Find where the given text appears and provide that cell's center as (x, y) coordinate. 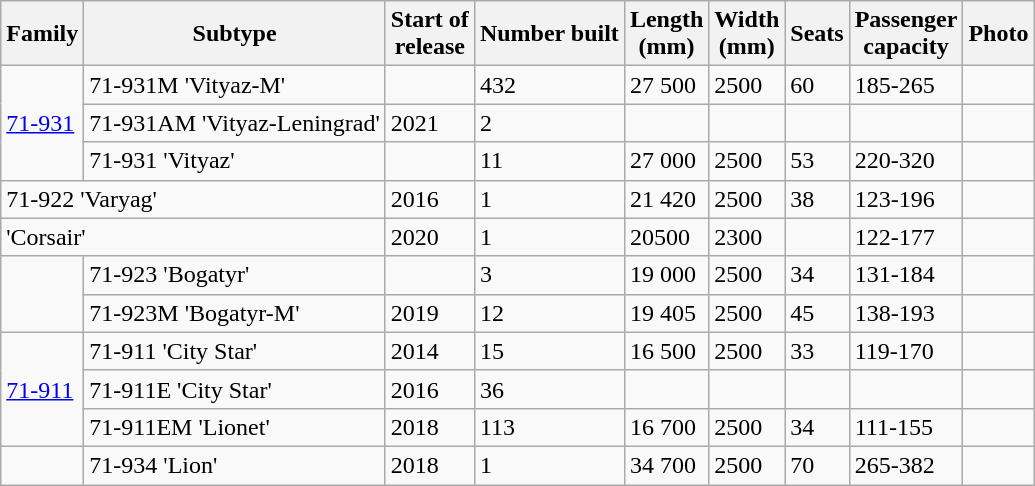
34 700 (666, 465)
113 (549, 427)
Photo (998, 34)
27 500 (666, 85)
2 (549, 123)
27 000 (666, 161)
432 (549, 85)
'Corsair' (194, 237)
Passengercapacity (906, 34)
20500 (666, 237)
Family (42, 34)
71-911 'City Star' (235, 351)
2019 (430, 313)
53 (817, 161)
71-911ЕМ 'Lionet' (235, 427)
2014 (430, 351)
45 (817, 313)
60 (817, 85)
19 000 (666, 275)
16 500 (666, 351)
71-934 'Lion' (235, 465)
33 (817, 351)
71-911E 'City Star' (235, 389)
138-193 (906, 313)
36 (549, 389)
71-923М 'Bogatyr-М' (235, 313)
71-931 (42, 123)
11 (549, 161)
123-196 (906, 199)
71-931М 'Vityaz-М' (235, 85)
15 (549, 351)
Start ofrelease (430, 34)
12 (549, 313)
71-931 'Vityaz' (235, 161)
71-923 'Bogatyr' (235, 275)
2021 (430, 123)
19 405 (666, 313)
131-184 (906, 275)
71-922 'Varyag' (194, 199)
38 (817, 199)
71-931AM 'Vityaz-Leningrad' (235, 123)
Subtype (235, 34)
16 700 (666, 427)
119-170 (906, 351)
21 420 (666, 199)
3 (549, 275)
2020 (430, 237)
2300 (747, 237)
185-265 (906, 85)
122-177 (906, 237)
71-911 (42, 389)
Length(mm) (666, 34)
220-320 (906, 161)
70 (817, 465)
Seats (817, 34)
Width(mm) (747, 34)
111-155 (906, 427)
265-382 (906, 465)
Number built (549, 34)
